From the cell containing the given text, extract its center point as [x, y] coordinate. 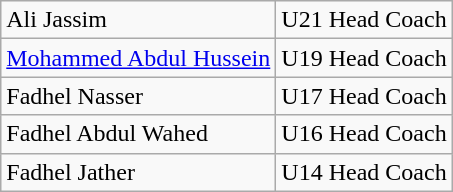
U17 Head Coach [364, 96]
Mohammed Abdul Hussein [138, 58]
U14 Head Coach [364, 172]
Fadhel Abdul Wahed [138, 134]
Ali Jassim [138, 20]
U16 Head Coach [364, 134]
U21 Head Coach [364, 20]
Fadhel Nasser [138, 96]
Fadhel Jather [138, 172]
U19 Head Coach [364, 58]
